Find where the given text appears and provide that cell's center as [X, Y] coordinate. 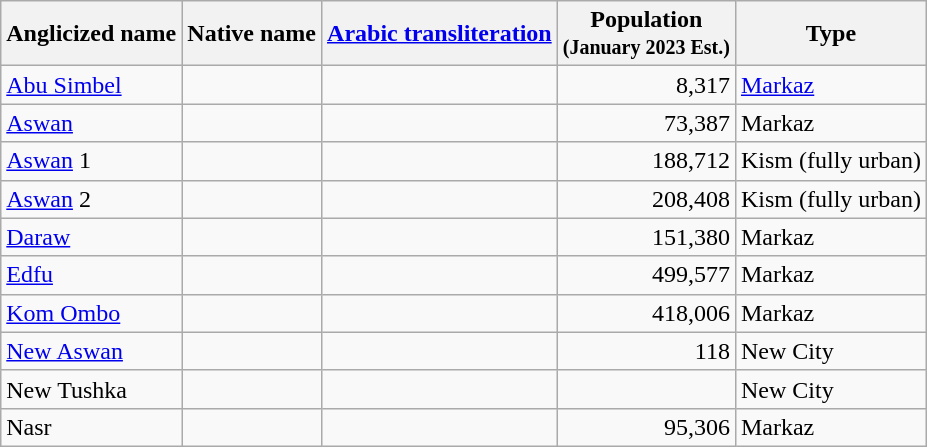
95,306 [646, 427]
Aswan 2 [92, 199]
Edfu [92, 275]
Population(January 2023 Est.) [646, 34]
Native name [252, 34]
118 [646, 351]
418,006 [646, 313]
Daraw [92, 237]
8,317 [646, 85]
Aswan [92, 123]
Arabic transliteration [440, 34]
73,387 [646, 123]
208,408 [646, 199]
Type [830, 34]
188,712 [646, 161]
Anglicized name [92, 34]
Kom Ombo [92, 313]
Aswan 1 [92, 161]
New Tushka [92, 389]
Nasr [92, 427]
499,577 [646, 275]
151,380 [646, 237]
New Aswan [92, 351]
Abu Simbel [92, 85]
